Determine the (X, Y) coordinate at the center of the cell enclosing the given text.  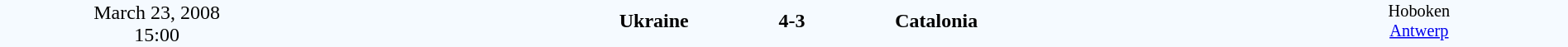
Ukraine (501, 21)
March 23, 200815:00 (157, 23)
Hoboken Antwerp (1419, 23)
4-3 (791, 21)
Catalonia (1082, 21)
